Locate the cell with the specified text and output its (X, Y) center coordinate. 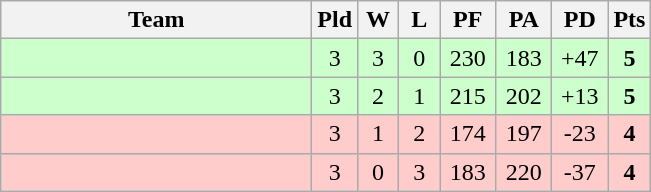
230 (468, 58)
L (420, 20)
215 (468, 96)
PD (580, 20)
PA (524, 20)
Team (156, 20)
+47 (580, 58)
220 (524, 172)
W (378, 20)
+13 (580, 96)
-37 (580, 172)
Pld (335, 20)
202 (524, 96)
-23 (580, 134)
PF (468, 20)
Pts (630, 20)
174 (468, 134)
197 (524, 134)
